Detect which cell encompasses the target text, then output its [x, y] center coordinate. 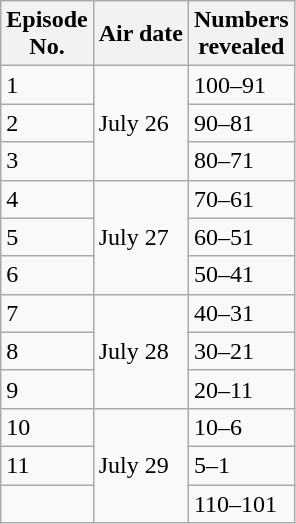
2 [47, 123]
July 27 [140, 237]
Numbersrevealed [241, 34]
5–1 [241, 465]
6 [47, 275]
10 [47, 427]
7 [47, 313]
July 26 [140, 123]
5 [47, 237]
4 [47, 199]
3 [47, 161]
10–6 [241, 427]
1 [47, 85]
20–11 [241, 389]
EpisodeNo. [47, 34]
70–61 [241, 199]
90–81 [241, 123]
July 29 [140, 465]
110–101 [241, 503]
60–51 [241, 237]
11 [47, 465]
50–41 [241, 275]
8 [47, 351]
100–91 [241, 85]
80–71 [241, 161]
40–31 [241, 313]
July 28 [140, 351]
30–21 [241, 351]
Air date [140, 34]
9 [47, 389]
